Determine the (X, Y) coordinate at the center of the cell enclosing the given text.  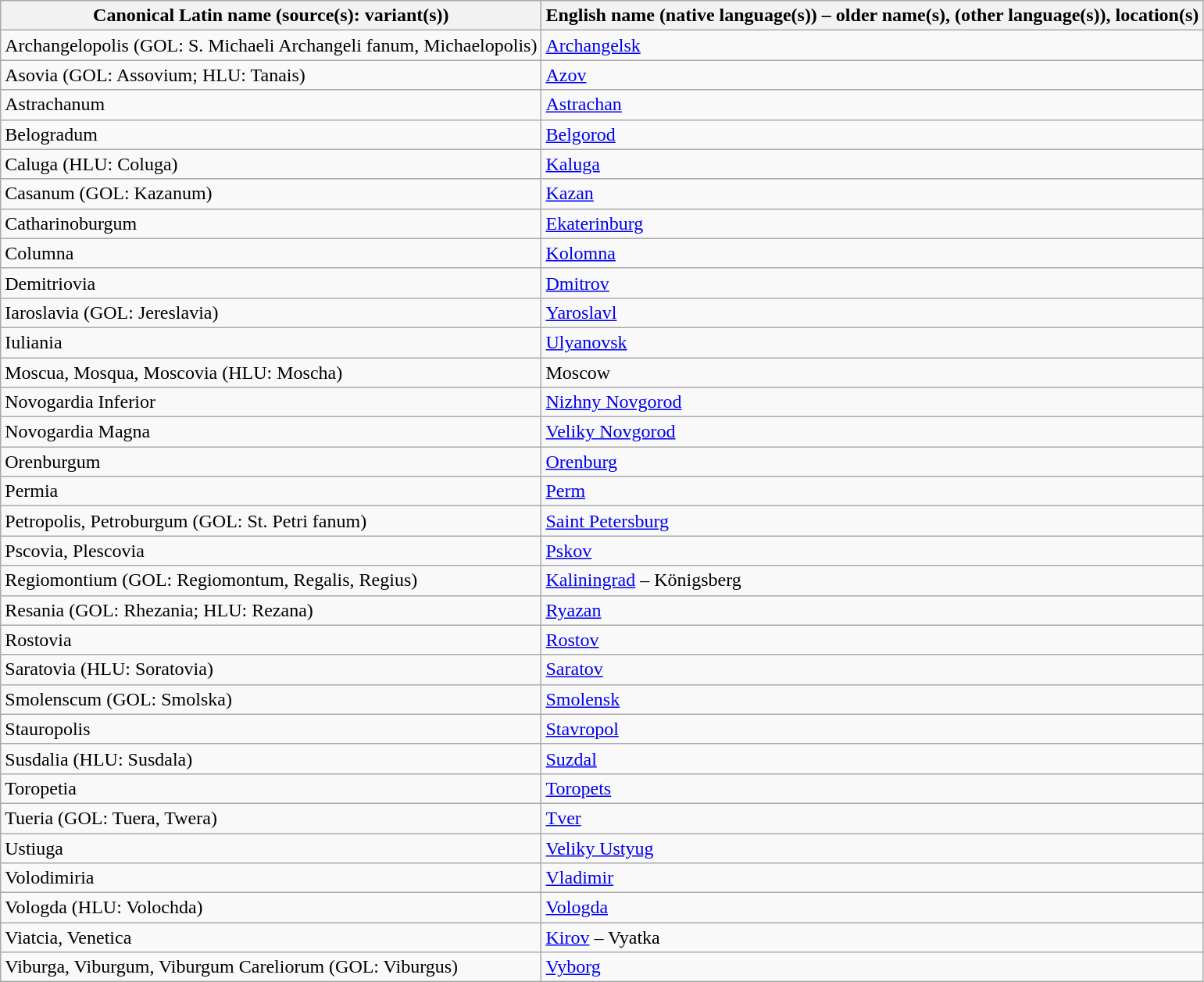
Suzdal (872, 759)
Regiomontium (GOL: Regiomontum, Regalis, Regius) (271, 580)
Belogradum (271, 134)
Tver (872, 818)
Moscow (872, 373)
Catharinoburgum (271, 223)
Tueria (GOL: Tuera, Twera) (271, 818)
Vladimir (872, 878)
Ekaterinburg (872, 223)
Vologda (872, 908)
Saratov (872, 670)
Petropolis, Petroburgum (GOL: St. Petri fanum) (271, 521)
Belgorod (872, 134)
Veliky Ustyug (872, 848)
Ulyanovsk (872, 342)
Ustiuga (271, 848)
Canonical Latin name (source(s): variant(s)) (271, 16)
Kaluga (872, 164)
Rostov (872, 640)
Saint Petersburg (872, 521)
Smolenscum (GOL: Smolska) (271, 699)
Archangelsk (872, 45)
Archangelopolis (GOL: S. Michaeli Archangeli fanum, Michaelopolis) (271, 45)
Orenburg (872, 462)
Saratovia (HLU: Soratovia) (271, 670)
Moscua, Mosqua, Moscovia (HLU: Moscha) (271, 373)
Vologda (HLU: Volochda) (271, 908)
Asovia (GOL: Assovium; HLU: Tanais) (271, 75)
Stavropol (872, 729)
Casanum (GOL: Kazanum) (271, 194)
Veliky Novgorod (872, 432)
Astrachan (872, 105)
Yaroslavl (872, 312)
Pskov (872, 551)
Iaroslavia (GOL: Jereslavia) (271, 312)
Ryazan (872, 610)
Permia (271, 491)
Novogardia Inferior (271, 402)
Astrachanum (271, 105)
Kirov – Vyatka (872, 937)
English name (native language(s)) – older name(s), (other language(s)), location(s) (872, 16)
Pscovia, Plescovia (271, 551)
Resania (GOL: Rhezania; HLU: Rezana) (271, 610)
Viatcia, Venetica (271, 937)
Kolomna (872, 253)
Columna (271, 253)
Kaliningrad – Königsberg (872, 580)
Dmitrov (872, 283)
Stauropolis (271, 729)
Demitriovia (271, 283)
Kazan (872, 194)
Perm (872, 491)
Susdalia (HLU: Susdala) (271, 759)
Rostovia (271, 640)
Volodimiria (271, 878)
Viburga, Viburgum, Viburgum Careliorum (GOL: Viburgus) (271, 967)
Azov (872, 75)
Nizhny Novgorod (872, 402)
Caluga (HLU: Coluga) (271, 164)
Novogardia Magna (271, 432)
Toropets (872, 788)
Toropetia (271, 788)
Smolensk (872, 699)
Iuliania (271, 342)
Vyborg (872, 967)
Orenburgum (271, 462)
